Capture the cell that displays the provided text and extract its [x, y] central coordinate. 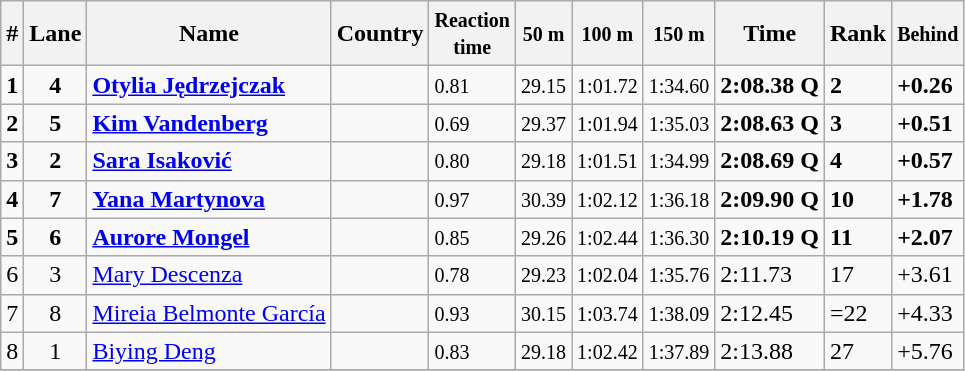
Behind [928, 34]
+4.33 [928, 313]
0.80 [472, 161]
1:38.09 [679, 313]
0.85 [472, 237]
0.93 [472, 313]
Reactiontime [472, 34]
+5.76 [928, 351]
Yana Martynova [209, 199]
29.26 [544, 237]
1:34.60 [679, 85]
1:02.44 [608, 237]
27 [858, 351]
1:02.42 [608, 351]
1:36.18 [679, 199]
1:01.51 [608, 161]
1:01.72 [608, 85]
Name [209, 34]
1:03.74 [608, 313]
Lane [56, 34]
0.69 [472, 123]
+0.57 [928, 161]
11 [858, 237]
0.81 [472, 85]
Kim Vandenberg [209, 123]
1:35.76 [679, 275]
2:08.69 Q [770, 161]
2:11.73 [770, 275]
Country [380, 34]
2:08.38 Q [770, 85]
2:12.45 [770, 313]
# [12, 34]
Rank [858, 34]
Mary Descenza [209, 275]
150 m [679, 34]
0.78 [472, 275]
2:10.19 Q [770, 237]
1:02.04 [608, 275]
2:09.90 Q [770, 199]
1:02.12 [608, 199]
+0.26 [928, 85]
1:34.99 [679, 161]
1:36.30 [679, 237]
+3.61 [928, 275]
100 m [608, 34]
+2.07 [928, 237]
Otylia Jędrzejczak [209, 85]
Mireia Belmonte García [209, 313]
29.15 [544, 85]
1:37.89 [679, 351]
10 [858, 199]
+1.78 [928, 199]
29.23 [544, 275]
+0.51 [928, 123]
2:08.63 Q [770, 123]
Sara Isaković [209, 161]
1:01.94 [608, 123]
0.97 [472, 199]
30.39 [544, 199]
Biying Deng [209, 351]
=22 [858, 313]
17 [858, 275]
29.37 [544, 123]
30.15 [544, 313]
Aurore Mongel [209, 237]
50 m [544, 34]
1:35.03 [679, 123]
0.83 [472, 351]
2:13.88 [770, 351]
Time [770, 34]
